Search for the cell housing the specified text and yield its [x, y] center coordinate. 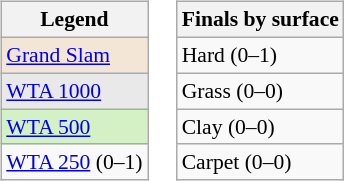
Clay (0–0) [260, 127]
Carpet (0–0) [260, 162]
Grand Slam [74, 55]
WTA 500 [74, 127]
Legend [74, 20]
WTA 1000 [74, 91]
WTA 250 (0–1) [74, 162]
Grass (0–0) [260, 91]
Hard (0–1) [260, 55]
Finals by surface [260, 20]
